Pinpoint the cell where the given text exists, returning its [x, y] midpoint coordinate. 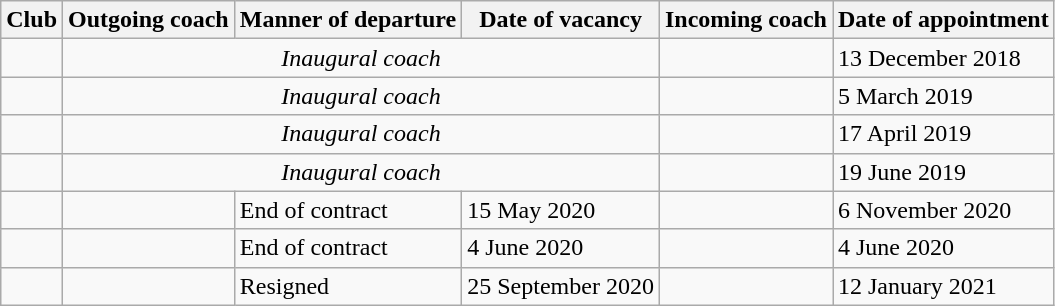
19 June 2019 [943, 172]
Club [32, 20]
17 April 2019 [943, 134]
Date of appointment [943, 20]
12 January 2021 [943, 286]
6 November 2020 [943, 210]
Incoming coach [746, 20]
Manner of departure [348, 20]
Date of vacancy [561, 20]
5 March 2019 [943, 96]
Resigned [348, 286]
13 December 2018 [943, 58]
25 September 2020 [561, 286]
Outgoing coach [149, 20]
15 May 2020 [561, 210]
